Extract the (X, Y) coordinate from the center of the cell holding the provided text.  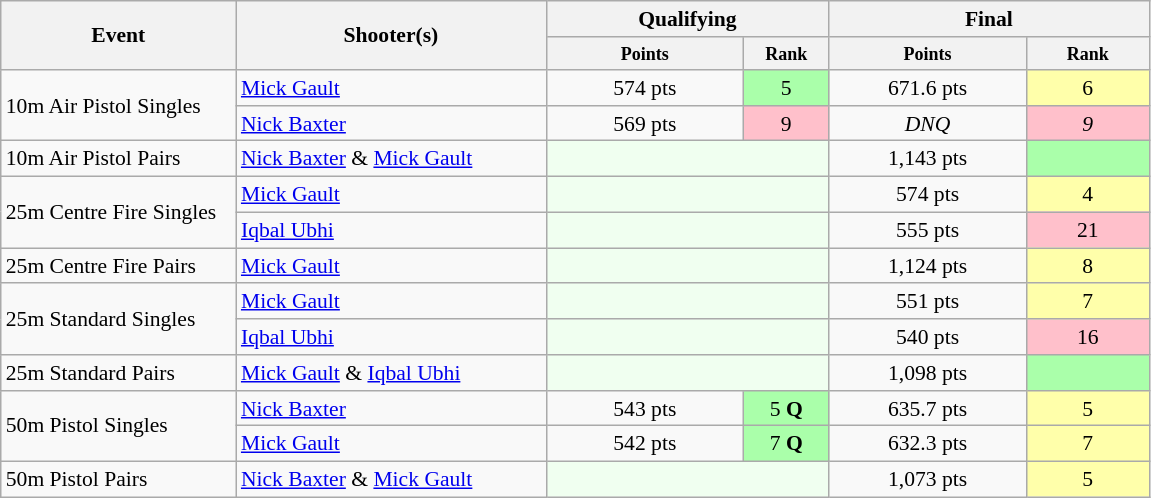
50m Pistol Pairs (118, 480)
671.6 pts (928, 88)
635.7 pts (928, 409)
25m Centre Fire Singles (118, 212)
1,124 pts (928, 266)
540 pts (928, 337)
25m Standard Singles (118, 320)
542 pts (645, 444)
10m Air Pistol Pairs (118, 159)
1,143 pts (928, 159)
551 pts (928, 302)
25m Centre Fire Pairs (118, 266)
50m Pistol Singles (118, 426)
21 (1088, 230)
4 (1088, 195)
DNQ (928, 124)
569 pts (645, 124)
7 Q (786, 444)
Mick Gault & Iqbal Ubhi (391, 373)
Shooter(s) (391, 36)
1,098 pts (928, 373)
Qualifying (688, 19)
8 (1088, 266)
Final (989, 19)
25m Standard Pairs (118, 373)
16 (1088, 337)
1,073 pts (928, 480)
5 Q (786, 409)
6 (1088, 88)
10m Air Pistol Singles (118, 106)
555 pts (928, 230)
Event (118, 36)
543 pts (645, 409)
632.3 pts (928, 444)
